Return the (X, Y) coordinate for the center point of the cell that contains the specified text.  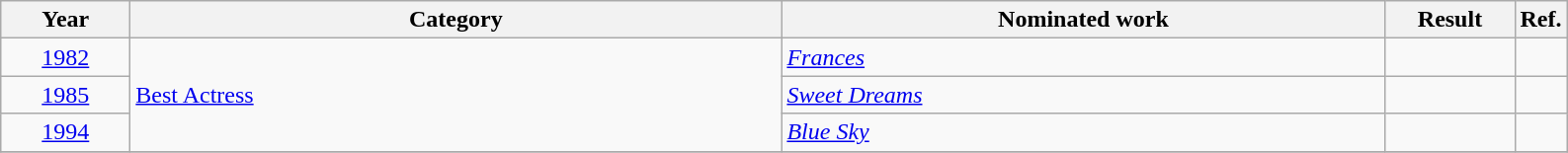
Year (65, 20)
Category (456, 20)
Nominated work (1083, 20)
Blue Sky (1083, 132)
1994 (65, 132)
Best Actress (456, 95)
Ref. (1541, 20)
Result (1450, 20)
1985 (65, 95)
1982 (65, 57)
Frances (1083, 57)
Sweet Dreams (1083, 95)
